Capture the cell that displays the provided text and extract its [X, Y] central coordinate. 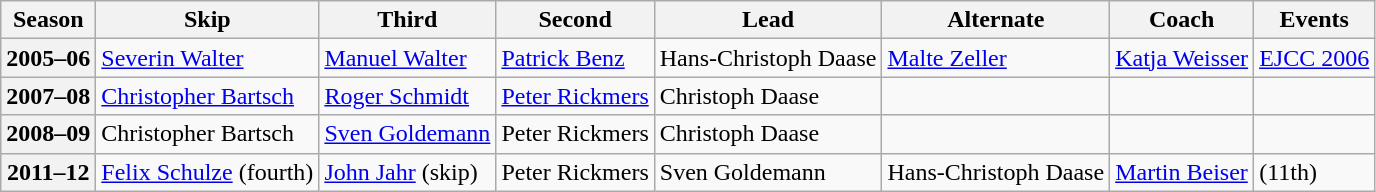
Season [48, 20]
Felix Schulze (fourth) [208, 172]
2008–09 [48, 134]
Coach [1182, 20]
Malte Zeller [996, 58]
Roger Schmidt [408, 96]
Manuel Walter [408, 58]
Patrick Benz [575, 58]
Katja Weisser [1182, 58]
John Jahr (skip) [408, 172]
Lead [768, 20]
Second [575, 20]
Skip [208, 20]
Events [1314, 20]
2005–06 [48, 58]
2011–12 [48, 172]
(11th) [1314, 172]
Severin Walter [208, 58]
Martin Beiser [1182, 172]
2007–08 [48, 96]
EJCC 2006 [1314, 58]
Third [408, 20]
Alternate [996, 20]
